Return (x, y) of the center of cell containing provided text 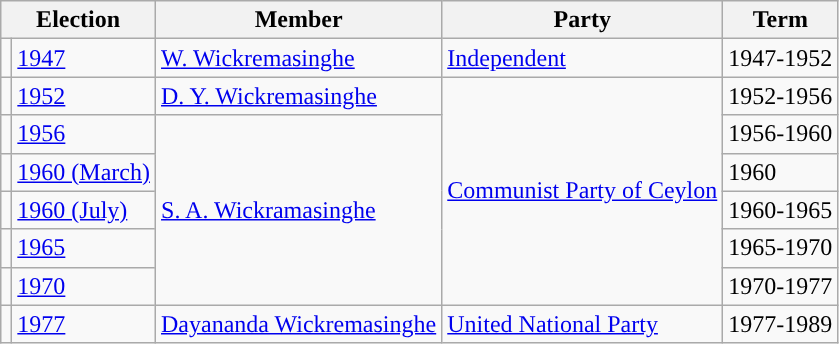
S. A. Wickramasinghe (299, 210)
Communist Party of Ceylon (582, 191)
1952 (84, 96)
1960-1965 (780, 210)
Independent (582, 58)
United National Party (582, 324)
Term (780, 20)
Party (582, 20)
1970 (84, 286)
Member (299, 20)
D. Y. Wickremasinghe (299, 96)
1970-1977 (780, 286)
1965-1970 (780, 248)
1965 (84, 248)
W. Wickremasinghe (299, 58)
1960 (March) (84, 172)
1977-1989 (780, 324)
1956-1960 (780, 134)
1952-1956 (780, 96)
1960 (July) (84, 210)
1947 (84, 58)
Dayananda Wickremasinghe (299, 324)
1947-1952 (780, 58)
1977 (84, 324)
1960 (780, 172)
Election (78, 20)
1956 (84, 134)
